Pinpoint the cell where the given text exists, returning its (X, Y) midpoint coordinate. 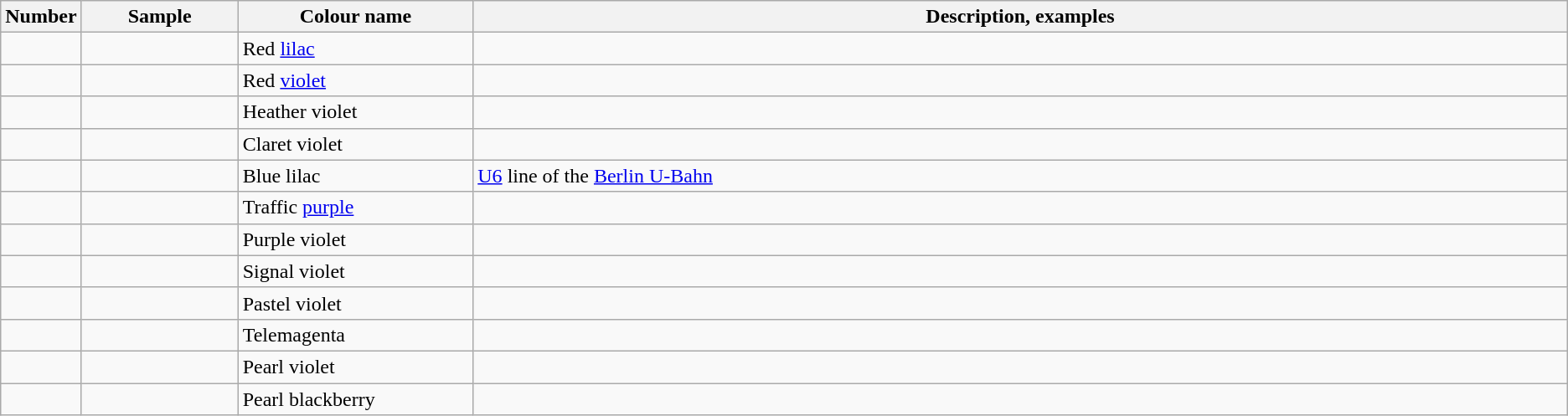
Red violet (355, 80)
Red lilac (355, 49)
Blue lilac (355, 176)
Pastel violet (355, 303)
Purple violet (355, 239)
Description, examples (1020, 17)
Colour name (355, 17)
Claret violet (355, 144)
Pearl violet (355, 367)
U6 line of the Berlin U-Bahn (1020, 176)
Signal violet (355, 271)
Number (41, 17)
Sample (159, 17)
Telemagenta (355, 335)
Pearl blackberry (355, 399)
Traffic purple (355, 208)
Heather violet (355, 112)
